Return [X, Y] of the center of cell containing provided text 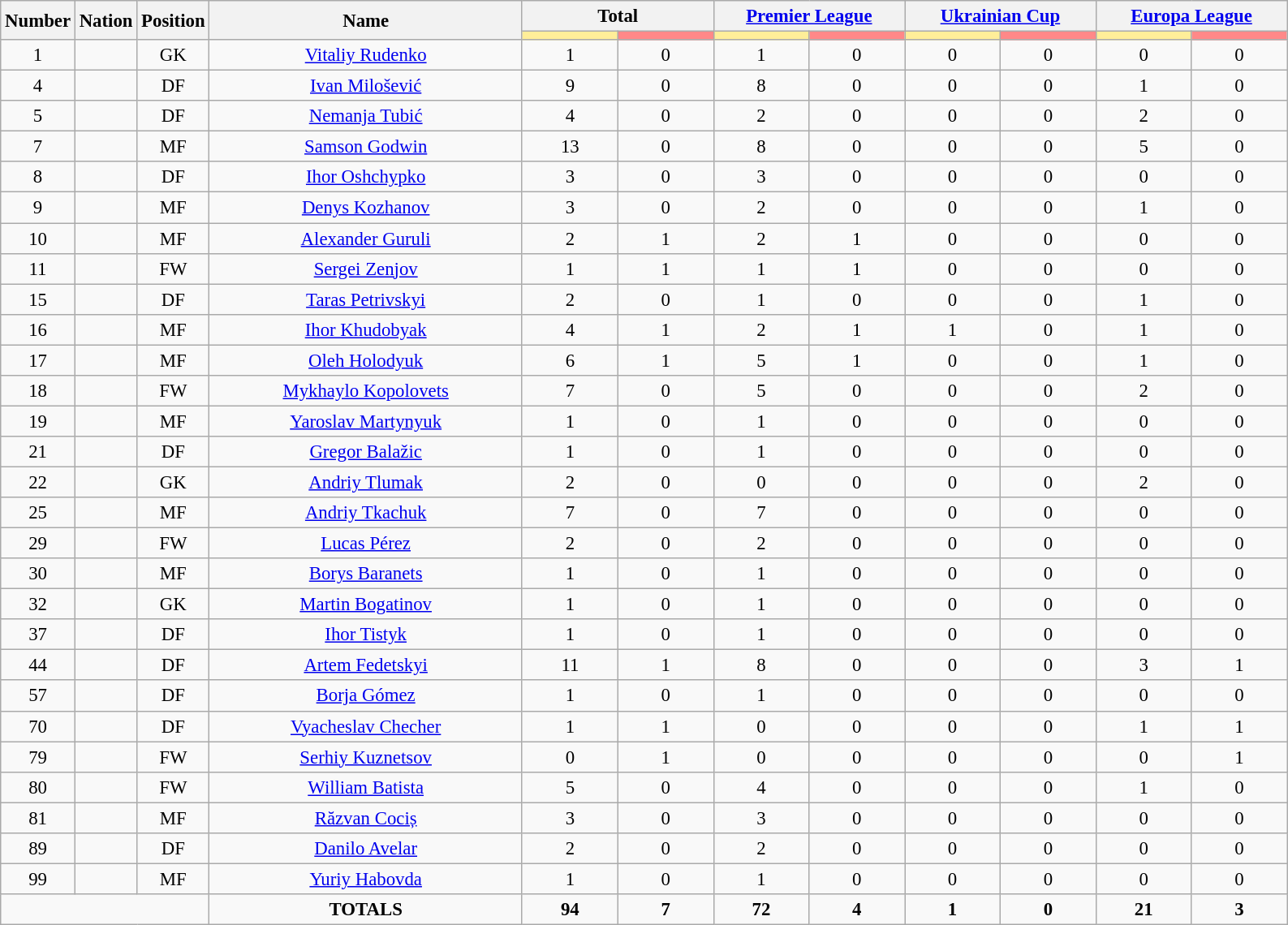
Position [174, 20]
Europa League [1191, 16]
15 [38, 299]
57 [38, 696]
Ihor Khudobyak [366, 329]
Ukrainian Cup [1001, 16]
81 [38, 818]
94 [570, 910]
Martin Bogatinov [366, 604]
Denys Kozhanov [366, 208]
32 [38, 604]
89 [38, 849]
Ihor Oshchypko [366, 178]
Gregor Balažic [366, 452]
72 [761, 910]
TOTALS [366, 910]
18 [38, 391]
Oleh Holodyuk [366, 360]
80 [38, 787]
Nemanja Tubić [366, 116]
Mykhaylo Kopolovets [366, 391]
Yuriy Habovda [366, 879]
Lucas Pérez [366, 544]
Total [618, 16]
13 [570, 147]
Vyacheslav Checher [366, 726]
Artem Fedetskyi [366, 665]
6 [570, 360]
25 [38, 513]
Andriy Tkachuk [366, 513]
Yaroslav Martynyuk [366, 421]
William Batista [366, 787]
Taras Petrivskyi [366, 299]
44 [38, 665]
37 [38, 635]
Number [38, 20]
Andriy Tlumak [366, 482]
19 [38, 421]
Danilo Avelar [366, 849]
Răzvan Cociș [366, 818]
22 [38, 482]
Borja Gómez [366, 696]
Samson Godwin [366, 147]
Vitaliy Rudenko [366, 55]
17 [38, 360]
Borys Baranets [366, 574]
29 [38, 544]
79 [38, 757]
Ihor Tistyk [366, 635]
Ivan Milošević [366, 86]
Name [366, 20]
99 [38, 879]
Nation [106, 20]
70 [38, 726]
30 [38, 574]
10 [38, 239]
16 [38, 329]
Alexander Guruli [366, 239]
Sergei Zenjov [366, 269]
Premier League [809, 16]
Serhiy Kuznetsov [366, 757]
